From the cell containing the given text, extract its center point as [x, y] coordinate. 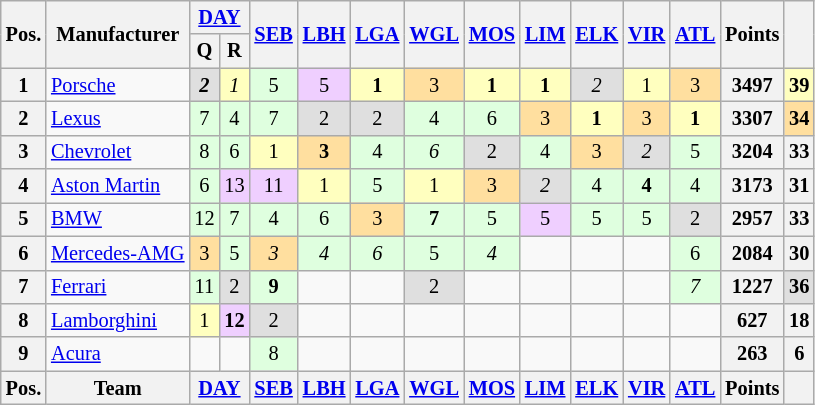
Ferrari [118, 287]
2084 [752, 253]
31 [799, 186]
Team [118, 388]
18 [799, 320]
BMW [118, 219]
Lamborghini [118, 320]
30 [799, 253]
3307 [752, 118]
2957 [752, 219]
39 [799, 85]
3204 [752, 152]
3173 [752, 186]
1227 [752, 287]
13 [234, 186]
3497 [752, 85]
Q [204, 51]
36 [799, 287]
34 [799, 118]
627 [752, 320]
263 [752, 354]
R [234, 51]
Manufacturer [118, 34]
Lexus [118, 118]
Aston Martin [118, 186]
Chevrolet [118, 152]
Acura [118, 354]
Mercedes-AMG [118, 253]
Porsche [118, 85]
